Return the (x, y) coordinate for the center point of the cell that contains the specified text.  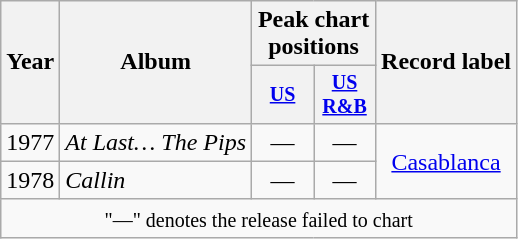
Album (156, 62)
US (283, 94)
Record label (446, 62)
1977 (30, 142)
USR&B (345, 94)
Year (30, 62)
At Last… The Pips (156, 142)
Peak chart positions (314, 34)
Callin (156, 180)
Casablanca (446, 161)
1978 (30, 180)
"—" denotes the release failed to chart (259, 218)
